Return the [X, Y] coordinate for the center point of the cell that contains the specified text.  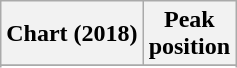
Peak position [189, 34]
Chart (2018) [72, 34]
